Provide the (X, Y) coordinate of the cell's center where the given text is located.  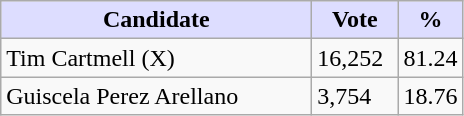
Vote (355, 20)
3,754 (355, 96)
Guiscela Perez Arellano (156, 96)
Candidate (156, 20)
18.76 (430, 96)
% (430, 20)
81.24 (430, 58)
16,252 (355, 58)
Tim Cartmell (X) (156, 58)
